Search for the cell housing the specified text and yield its (X, Y) center coordinate. 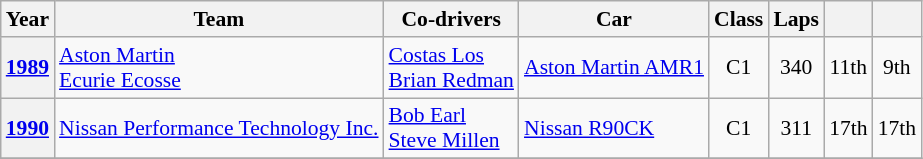
Year (28, 19)
Class (738, 19)
Aston Martin AMR1 (614, 68)
1990 (28, 128)
9th (898, 68)
311 (796, 128)
11th (848, 68)
1989 (28, 68)
Nissan Performance Technology Inc. (219, 128)
Car (614, 19)
340 (796, 68)
Aston Martin Ecurie Ecosse (219, 68)
Laps (796, 19)
Nissan R90CK (614, 128)
Bob Earl Steve Millen (452, 128)
Co-drivers (452, 19)
Costas Los Brian Redman (452, 68)
Team (219, 19)
